Return [X, Y] of the center of cell containing provided text 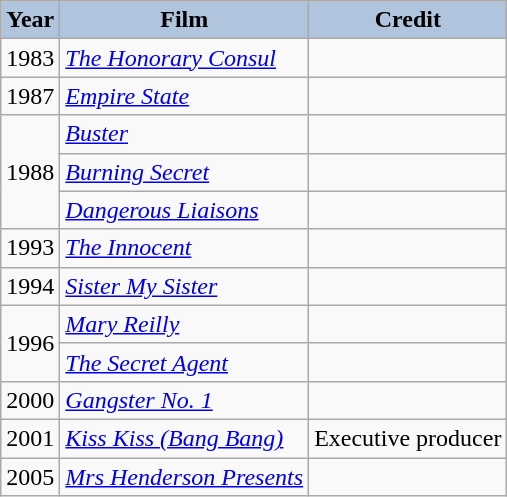
Mrs Henderson Presents [184, 477]
2005 [30, 477]
Burning Secret [184, 172]
Kiss Kiss (Bang Bang) [184, 438]
Sister My Sister [184, 286]
Gangster No. 1 [184, 400]
The Secret Agent [184, 362]
1996 [30, 343]
Buster [184, 134]
Empire State [184, 96]
Credit [408, 20]
Dangerous Liaisons [184, 210]
The Innocent [184, 248]
1987 [30, 96]
2001 [30, 438]
Mary Reilly [184, 324]
Executive producer [408, 438]
Film [184, 20]
1983 [30, 58]
1994 [30, 286]
1993 [30, 248]
1988 [30, 172]
2000 [30, 400]
Year [30, 20]
The Honorary Consul [184, 58]
